Pinpoint the cell where the given text exists, returning its (X, Y) midpoint coordinate. 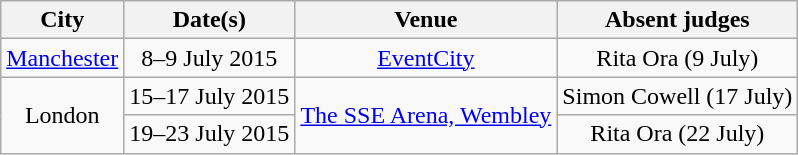
Absent judges (678, 20)
Manchester (62, 58)
Simon Cowell (17 July) (678, 96)
Rita Ora (9 July) (678, 58)
Venue (426, 20)
19–23 July 2015 (210, 134)
London (62, 115)
Rita Ora (22 July) (678, 134)
Date(s) (210, 20)
8–9 July 2015 (210, 58)
The SSE Arena, Wembley (426, 115)
15–17 July 2015 (210, 96)
City (62, 20)
EventCity (426, 58)
